Locate the cell with the specified text and output its [x, y] center coordinate. 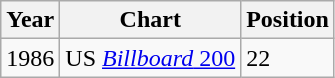
US Billboard 200 [150, 58]
Chart [150, 20]
Position [288, 20]
Year [30, 20]
1986 [30, 58]
22 [288, 58]
